Scan for the cell matching the given text and deliver its [X, Y] coordinate at center. 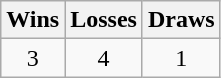
Losses [104, 20]
3 [33, 58]
4 [104, 58]
Wins [33, 20]
Draws [181, 20]
1 [181, 58]
